Determine the (X, Y) coordinate at the center of the cell enclosing the given text.  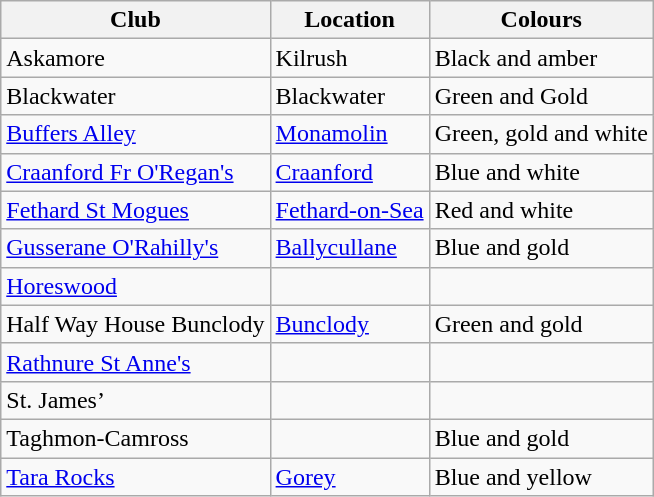
Half Way House Bunclody (136, 324)
Blue and white (541, 172)
Buffers Alley (136, 134)
Tara Rocks (136, 477)
Location (350, 20)
Gorey (350, 477)
Ballycullane (350, 248)
Green and gold (541, 324)
Askamore (136, 58)
Fethard St Mogues (136, 210)
Colours (541, 20)
Horeswood (136, 286)
Taghmon-Camross (136, 438)
Black and amber (541, 58)
Kilrush (350, 58)
Monamolin (350, 134)
Green, gold and white (541, 134)
Fethard-on-Sea (350, 210)
Club (136, 20)
Craanford Fr O'Regan's (136, 172)
St. James’ (136, 400)
Gusserane O'Rahilly's (136, 248)
Bunclody (350, 324)
Green and Gold (541, 96)
Craanford (350, 172)
Red and white (541, 210)
Rathnure St Anne's (136, 362)
Blue and yellow (541, 477)
